Detect which cell encompasses the target text, then output its (X, Y) center coordinate. 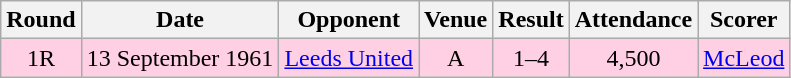
Opponent (349, 20)
Date (180, 20)
1R (41, 58)
Venue (456, 20)
McLeod (744, 58)
Round (41, 20)
A (456, 58)
Scorer (744, 20)
4,500 (633, 58)
Attendance (633, 20)
1–4 (531, 58)
Leeds United (349, 58)
13 September 1961 (180, 58)
Result (531, 20)
